Provide the (X, Y) coordinate of the cell's center where the given text is located.  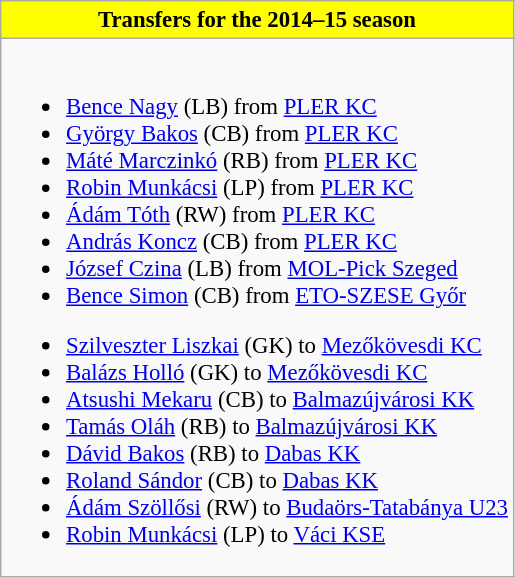
Transfers for the 2014–15 season (258, 20)
